Extract the [x, y] coordinate from the center of the cell holding the provided text.  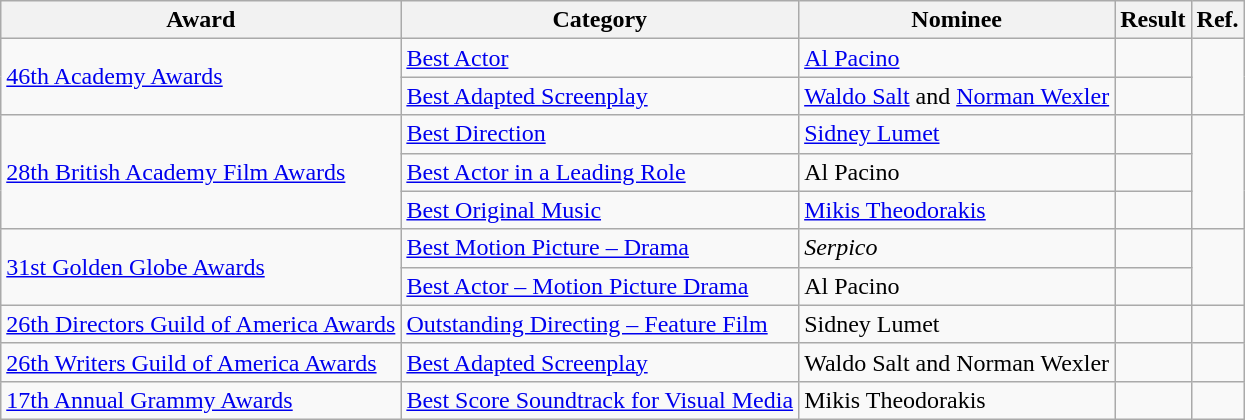
17th Annual Grammy Awards [201, 400]
Serpico [957, 248]
46th Academy Awards [201, 77]
Best Motion Picture – Drama [600, 248]
Award [201, 20]
26th Writers Guild of America Awards [201, 362]
Best Actor [600, 58]
28th British Academy Film Awards [201, 172]
Category [600, 20]
Nominee [957, 20]
Outstanding Directing – Feature Film [600, 324]
Best Original Music [600, 210]
Best Direction [600, 134]
Ref. [1218, 20]
Best Actor – Motion Picture Drama [600, 286]
31st Golden Globe Awards [201, 267]
Best Actor in a Leading Role [600, 172]
26th Directors Guild of America Awards [201, 324]
Result [1153, 20]
Best Score Soundtrack for Visual Media [600, 400]
